Output the (x, y) coordinate of the center of the cell containing the given text.  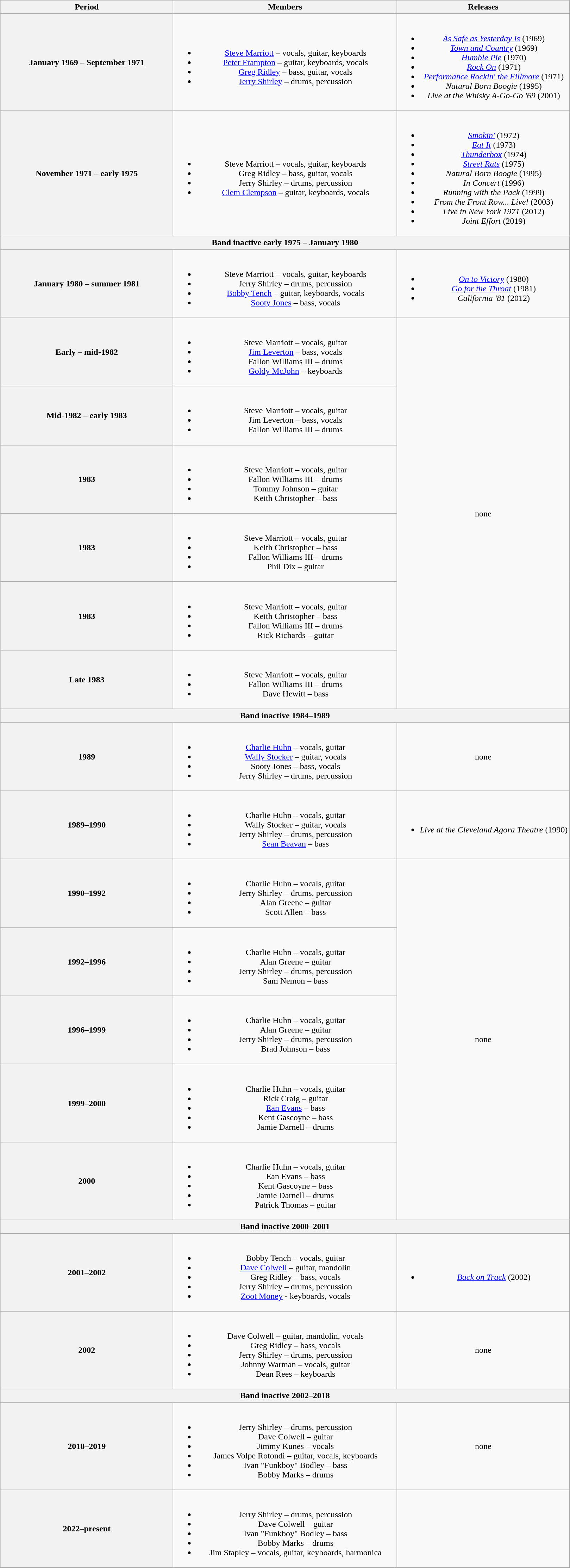
Charlie Huhn – vocals, guitarAlan Greene – guitarJerry Shirley – drums, percussionSam Nemon – bass (285, 962)
Band inactive 2002–2018 (285, 1396)
Releases (483, 7)
Steve Marriott – vocals, guitarJim Leverton – bass, vocalsFallon Williams III – drums (285, 416)
Band inactive 2000–2001 (285, 1227)
1996–1999 (87, 1030)
1989–1990 (87, 825)
1989 (87, 756)
Back on Track (2002) (483, 1272)
Late 1983 (87, 679)
Steve Marriott – vocals, guitarFallon Williams III – drumsTommy Johnson – guitarKeith Christopher – bass (285, 479)
January 1980 – summer 1981 (87, 284)
Bobby Tench – vocals, guitarDave Colwell – guitar, mandolinGreg Ridley – bass, vocalsJerry Shirley – drums, percussionZoot Money - keyboards, vocals (285, 1272)
Charlie Huhn – vocals, guitarRick Craig – guitarEan Evans – bassKent Gascoyne – bassJamie Darnell – drums (285, 1103)
Steve Marriott – vocals, guitarFallon Williams III – drumsDave Hewitt – bass (285, 679)
1999–2000 (87, 1103)
Charlie Huhn – vocals, guitarWally Stocker – guitar, vocalsJerry Shirley – drums, percussionSean Beavan – bass (285, 825)
November 1971 – early 1975 (87, 173)
1990–1992 (87, 893)
Band inactive early 1975 – January 1980 (285, 243)
2001–2002 (87, 1272)
Mid-1982 – early 1983 (87, 416)
Live at the Cleveland Agora Theatre (1990) (483, 825)
Steve Marriott – vocals, guitarKeith Christopher – bassFallon Williams III – drumsRick Richards – guitar (285, 616)
Dave Colwell – guitar, mandolin, vocalsGreg Ridley – bass, vocalsJerry Shirley – drums, percussionJohnny Warman – vocals, guitarDean Rees – keyboards (285, 1350)
January 1969 – September 1971 (87, 62)
Early – mid-1982 (87, 352)
On to Victory (1980)Go for the Throat (1981)California '81 (2012) (483, 284)
Steve Marriott – vocals, guitar, keyboardsJerry Shirley – drums, percussionBobby Tench – guitar, keyboards, vocalsSooty Jones – bass, vocals (285, 284)
Steve Marriott – vocals, guitarJim Leverton – bass, vocalsFallon Williams III – drumsGoldy McJohn – keyboards (285, 352)
2018–2019 (87, 1446)
Steve Marriott – vocals, guitarKeith Christopher – bassFallon Williams III – drumsPhil Dix – guitar (285, 547)
Band inactive 1984–1989 (285, 715)
2022–present (87, 1529)
Charlie Huhn – vocals, guitarJerry Shirley – drums, percussionAlan Greene – guitarScott Allen – bass (285, 893)
Charlie Huhn – vocals, guitarAlan Greene – guitarJerry Shirley – drums, percussionBrad Johnson – bass (285, 1030)
1992–1996 (87, 962)
Charlie Huhn – vocals, guitarWally Stocker – guitar, vocalsSooty Jones – bass, vocalsJerry Shirley – drums, percussion (285, 756)
Charlie Huhn – vocals, guitarEan Evans – bassKent Gascoyne – bassJamie Darnell – drumsPatrick Thomas – guitar (285, 1181)
2000 (87, 1181)
Members (285, 7)
2002 (87, 1350)
Period (87, 7)
